Search for the cell housing the specified text and yield its (X, Y) center coordinate. 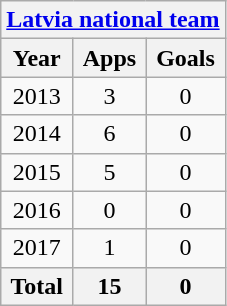
2014 (37, 134)
Latvia national team (113, 20)
3 (110, 96)
Apps (110, 58)
6 (110, 134)
1 (110, 248)
2016 (37, 210)
2015 (37, 172)
Goals (186, 58)
2017 (37, 248)
2013 (37, 96)
5 (110, 172)
15 (110, 286)
Total (37, 286)
Year (37, 58)
